Identify which cell holds the provided text, then report its (x, y) central coordinate. 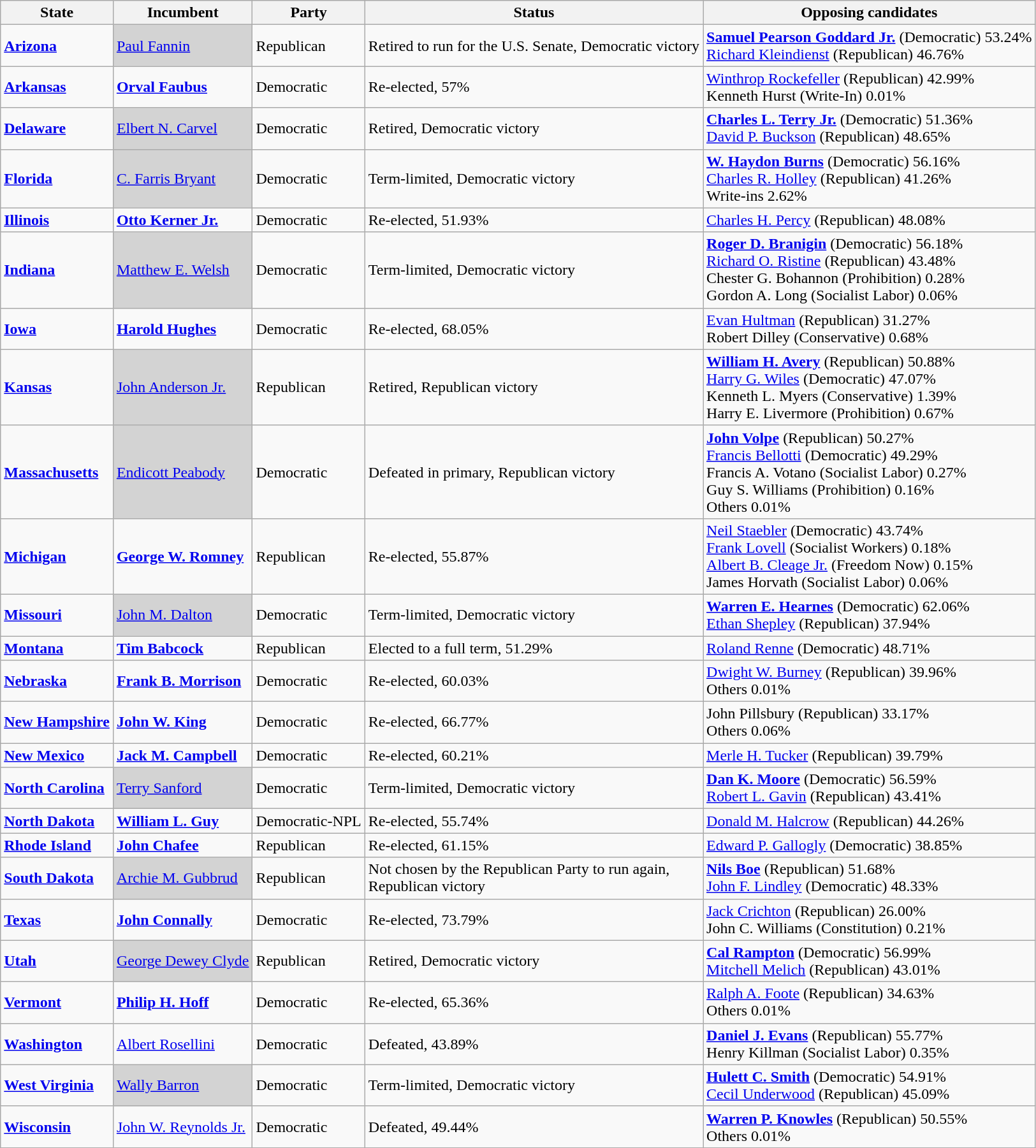
Wally Barron (182, 1085)
Edward P. Gallogly (Democratic) 38.85% (870, 845)
State (57, 13)
John Pillsbury (Republican) 33.17% Others 0.06% (870, 723)
Dwight W. Burney (Republican) 39.96% Others 0.01% (870, 681)
South Dakota (57, 878)
Frank B. Morrison (182, 681)
Re-elected, 51.93% (534, 220)
William H. Avery (Republican) 50.88% Harry G. Wiles (Democratic) 47.07% Kenneth L. Myers (Conservative) 1.39% Harry E. Livermore (Prohibition) 0.67% (870, 388)
Re-elected, 60.03% (534, 681)
Florida (57, 178)
John Chafee (182, 845)
Texas (57, 919)
Tim Babcock (182, 648)
Status (534, 13)
Roland Renne (Democratic) 48.71% (870, 648)
Arkansas (57, 87)
Charles L. Terry Jr. (Democratic) 51.36% David P. Buckson (Republican) 48.65% (870, 129)
Re-elected, 57% (534, 87)
George Dewey Clyde (182, 961)
Nebraska (57, 681)
John Anderson Jr. (182, 388)
Hulett C. Smith (Democratic) 54.91% Cecil Underwood (Republican) 45.09% (870, 1085)
John Connally (182, 919)
Matthew E. Welsh (182, 270)
Nils Boe (Republican) 51.68% John F. Lindley (Democratic) 48.33% (870, 878)
Evan Hultman (Republican) 31.27% Robert Dilley (Conservative) 0.68% (870, 329)
George W. Romney (182, 556)
Paul Fannin (182, 46)
Philip H. Hoff (182, 1002)
Daniel J. Evans (Republican) 55.77% Henry Killman (Socialist Labor) 0.35% (870, 1044)
William L. Guy (182, 821)
C. Farris Bryant (182, 178)
Incumbent (182, 13)
Vermont (57, 1002)
Donald M. Halcrow (Republican) 44.26% (870, 821)
Elbert N. Carvel (182, 129)
Indiana (57, 270)
Re-elected, 66.77% (534, 723)
New Hampshire (57, 723)
John W. King (182, 723)
Illinois (57, 220)
Retired, Republican victory (534, 388)
John W. Reynolds Jr. (182, 1127)
Re-elected, 73.79% (534, 919)
Missouri (57, 614)
Utah (57, 961)
Harold Hughes (182, 329)
Warren E. Hearnes (Democratic) 62.06% Ethan Shepley (Republican) 37.94% (870, 614)
Merle H. Tucker (Republican) 39.79% (870, 755)
Albert Rosellini (182, 1044)
Wisconsin (57, 1127)
Archie M. Gubbrud (182, 878)
Elected to a full term, 51.29% (534, 648)
Delaware (57, 129)
Re-elected, 60.21% (534, 755)
New Mexico (57, 755)
Defeated in primary, Republican victory (534, 472)
Ralph A. Foote (Republican) 34.63% Others 0.01% (870, 1002)
Samuel Pearson Goddard Jr. (Democratic) 53.24% Richard Kleindienst (Republican) 46.76% (870, 46)
Defeated, 49.44% (534, 1127)
Winthrop Rockefeller (Republican) 42.99% Kenneth Hurst (Write-In) 0.01% (870, 87)
Arizona (57, 46)
Party (309, 13)
Michigan (57, 556)
West Virginia (57, 1085)
Otto Kerner Jr. (182, 220)
Jack Crichton (Republican) 26.00% John C. Williams (Constitution) 0.21% (870, 919)
Iowa (57, 329)
Re-elected, 55.87% (534, 556)
W. Haydon Burns (Democratic) 56.16% Charles R. Holley (Republican) 41.26% Write-ins 2.62% (870, 178)
Kansas (57, 388)
Not chosen by the Republican Party to run again,Republican victory (534, 878)
Endicott Peabody (182, 472)
Jack M. Campbell (182, 755)
Democratic-NPL (309, 821)
Terry Sanford (182, 788)
Retired to run for the U.S. Senate, Democratic victory (534, 46)
Charles H. Percy (Republican) 48.08% (870, 220)
Massachusetts (57, 472)
Montana (57, 648)
North Carolina (57, 788)
North Dakota (57, 821)
Re-elected, 61.15% (534, 845)
Defeated, 43.89% (534, 1044)
Re-elected, 68.05% (534, 329)
Opposing candidates (870, 13)
Rhode Island (57, 845)
Orval Faubus (182, 87)
Cal Rampton (Democratic) 56.99% Mitchell Melich (Republican) 43.01% (870, 961)
Dan K. Moore (Democratic) 56.59% Robert L. Gavin (Republican) 43.41% (870, 788)
Re-elected, 55.74% (534, 821)
Re-elected, 65.36% (534, 1002)
John M. Dalton (182, 614)
Warren P. Knowles (Republican) 50.55% Others 0.01% (870, 1127)
Washington (57, 1044)
